Search for the cell housing the specified text and yield its (x, y) center coordinate. 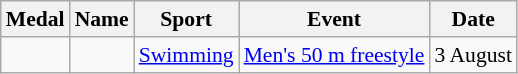
3 August (472, 55)
Name (102, 19)
Swimming (186, 55)
Sport (186, 19)
Event (334, 19)
Men's 50 m freestyle (334, 55)
Date (472, 19)
Medal (36, 19)
